Output the [x, y] coordinate of the center of the cell containing the given text.  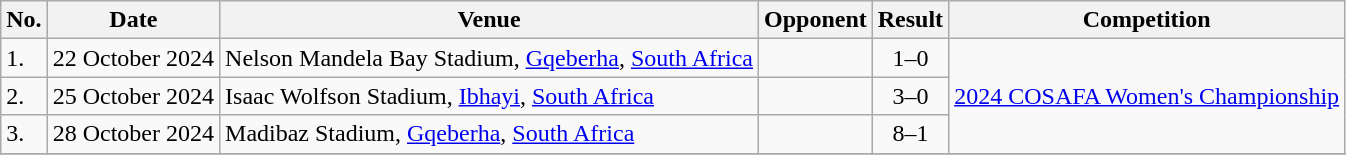
Venue [490, 20]
3–0 [910, 96]
22 October 2024 [133, 58]
3. [24, 134]
Madibaz Stadium, Gqeberha, South Africa [490, 134]
1. [24, 58]
8–1 [910, 134]
25 October 2024 [133, 96]
1–0 [910, 58]
Opponent [815, 20]
Date [133, 20]
Nelson Mandela Bay Stadium, Gqeberha, South Africa [490, 58]
2024 COSAFA Women's Championship [1147, 96]
Isaac Wolfson Stadium, Ibhayi, South Africa [490, 96]
28 October 2024 [133, 134]
No. [24, 20]
2. [24, 96]
Result [910, 20]
Competition [1147, 20]
